Detect which cell encompasses the target text, then output its [x, y] center coordinate. 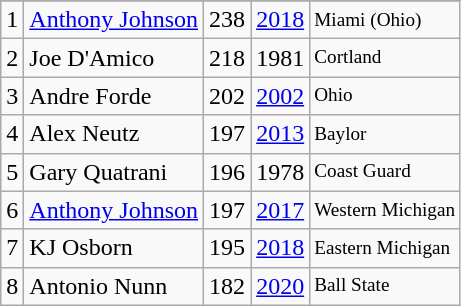
1978 [280, 172]
Gary Quatrani [114, 172]
5 [12, 172]
Alex Neutz [114, 134]
4 [12, 134]
196 [228, 172]
Antonio Nunn [114, 286]
Cortland [385, 58]
195 [228, 248]
Western Michigan [385, 210]
218 [228, 58]
Ohio [385, 96]
8 [12, 286]
Coast Guard [385, 172]
2 [12, 58]
2002 [280, 96]
2020 [280, 286]
1 [12, 20]
2013 [280, 134]
KJ Osborn [114, 248]
2017 [280, 210]
Andre Forde [114, 96]
182 [228, 286]
Joe D'Amico [114, 58]
Eastern Michigan [385, 248]
7 [12, 248]
238 [228, 20]
202 [228, 96]
Ball State [385, 286]
Miami (Ohio) [385, 20]
3 [12, 96]
1981 [280, 58]
6 [12, 210]
Baylor [385, 134]
